Find where the given text appears and provide that cell's center as (x, y) coordinate. 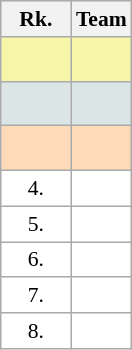
Team (102, 19)
4. (36, 189)
5. (36, 224)
7. (36, 296)
8. (36, 331)
6. (36, 260)
Rk. (36, 19)
